For the text-containing cell, return its midpoint in [X, Y] coordinate format. 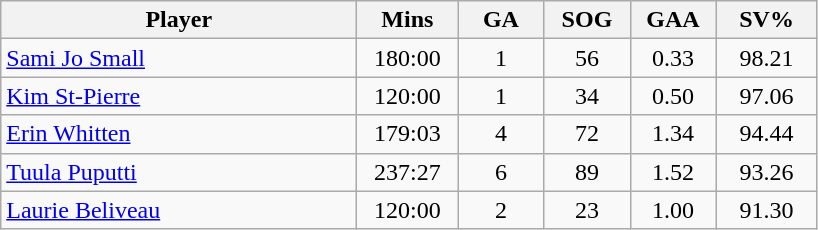
89 [587, 172]
Kim St-Pierre [179, 96]
GAA [673, 20]
Player [179, 20]
6 [501, 172]
72 [587, 134]
1.00 [673, 210]
4 [501, 134]
94.44 [766, 134]
Sami Jo Small [179, 58]
GA [501, 20]
Mins [408, 20]
34 [587, 96]
Erin Whitten [179, 134]
98.21 [766, 58]
93.26 [766, 172]
23 [587, 210]
1.52 [673, 172]
0.33 [673, 58]
180:00 [408, 58]
0.50 [673, 96]
Tuula Puputti [179, 172]
Laurie Beliveau [179, 210]
SV% [766, 20]
56 [587, 58]
SOG [587, 20]
179:03 [408, 134]
2 [501, 210]
97.06 [766, 96]
1.34 [673, 134]
91.30 [766, 210]
237:27 [408, 172]
